Capture the cell that displays the provided text and extract its [X, Y] central coordinate. 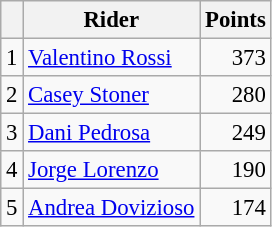
Valentino Rossi [112, 58]
190 [236, 170]
373 [236, 58]
Jorge Lorenzo [112, 170]
Andrea Dovizioso [112, 208]
3 [12, 133]
Dani Pedrosa [112, 133]
174 [236, 208]
249 [236, 133]
5 [12, 208]
Points [236, 20]
280 [236, 95]
1 [12, 58]
4 [12, 170]
2 [12, 95]
Casey Stoner [112, 95]
Rider [112, 20]
